Extract the [X, Y] coordinate from the center of the cell holding the provided text.  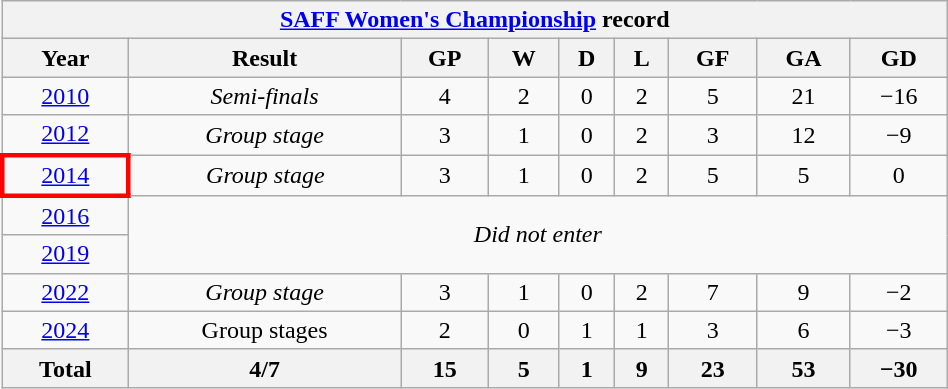
2012 [65, 135]
GP [445, 58]
2010 [65, 96]
15 [445, 368]
21 [804, 96]
L [642, 58]
2022 [65, 292]
23 [713, 368]
GF [713, 58]
−16 [898, 96]
12 [804, 135]
4/7 [264, 368]
Year [65, 58]
GA [804, 58]
−30 [898, 368]
−9 [898, 135]
SAFF Women's Championship record [474, 20]
D [586, 58]
2014 [65, 174]
7 [713, 292]
2019 [65, 254]
−2 [898, 292]
GD [898, 58]
Total [65, 368]
Semi-finals [264, 96]
53 [804, 368]
Did not enter [538, 235]
4 [445, 96]
2016 [65, 216]
6 [804, 330]
W [524, 58]
Result [264, 58]
−3 [898, 330]
Group stages [264, 330]
2024 [65, 330]
